Output the [x, y] coordinate of the center of the cell containing the given text.  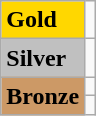
Gold [43, 20]
Silver [43, 58]
Bronze [43, 96]
